Detect which cell encompasses the target text, then output its (X, Y) center coordinate. 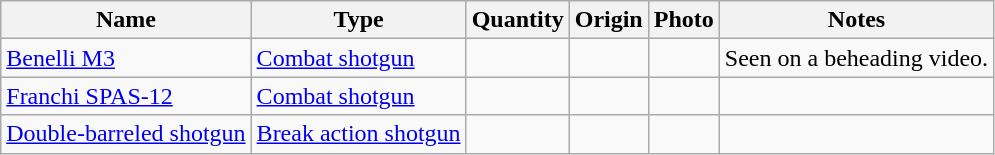
Name (126, 20)
Photo (684, 20)
Double-barreled shotgun (126, 134)
Type (358, 20)
Break action shotgun (358, 134)
Seen on a beheading video. (856, 58)
Notes (856, 20)
Benelli M3 (126, 58)
Franchi SPAS-12 (126, 96)
Quantity (518, 20)
Origin (608, 20)
